Pinpoint the cell where the given text exists, returning its [X, Y] midpoint coordinate. 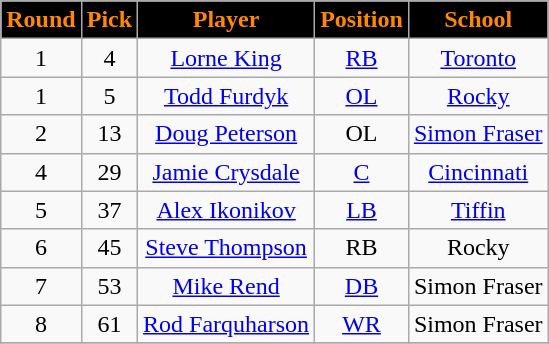
Mike Rend [226, 286]
Toronto [478, 58]
Jamie Crysdale [226, 172]
Player [226, 20]
Lorne King [226, 58]
DB [362, 286]
37 [109, 210]
Todd Furdyk [226, 96]
Steve Thompson [226, 248]
8 [41, 324]
C [362, 172]
7 [41, 286]
53 [109, 286]
61 [109, 324]
Tiffin [478, 210]
Doug Peterson [226, 134]
Cincinnati [478, 172]
WR [362, 324]
13 [109, 134]
Position [362, 20]
School [478, 20]
2 [41, 134]
6 [41, 248]
Rod Farquharson [226, 324]
45 [109, 248]
LB [362, 210]
Alex Ikonikov [226, 210]
Pick [109, 20]
Round [41, 20]
29 [109, 172]
